For the text-containing cell, return its midpoint in [X, Y] coordinate format. 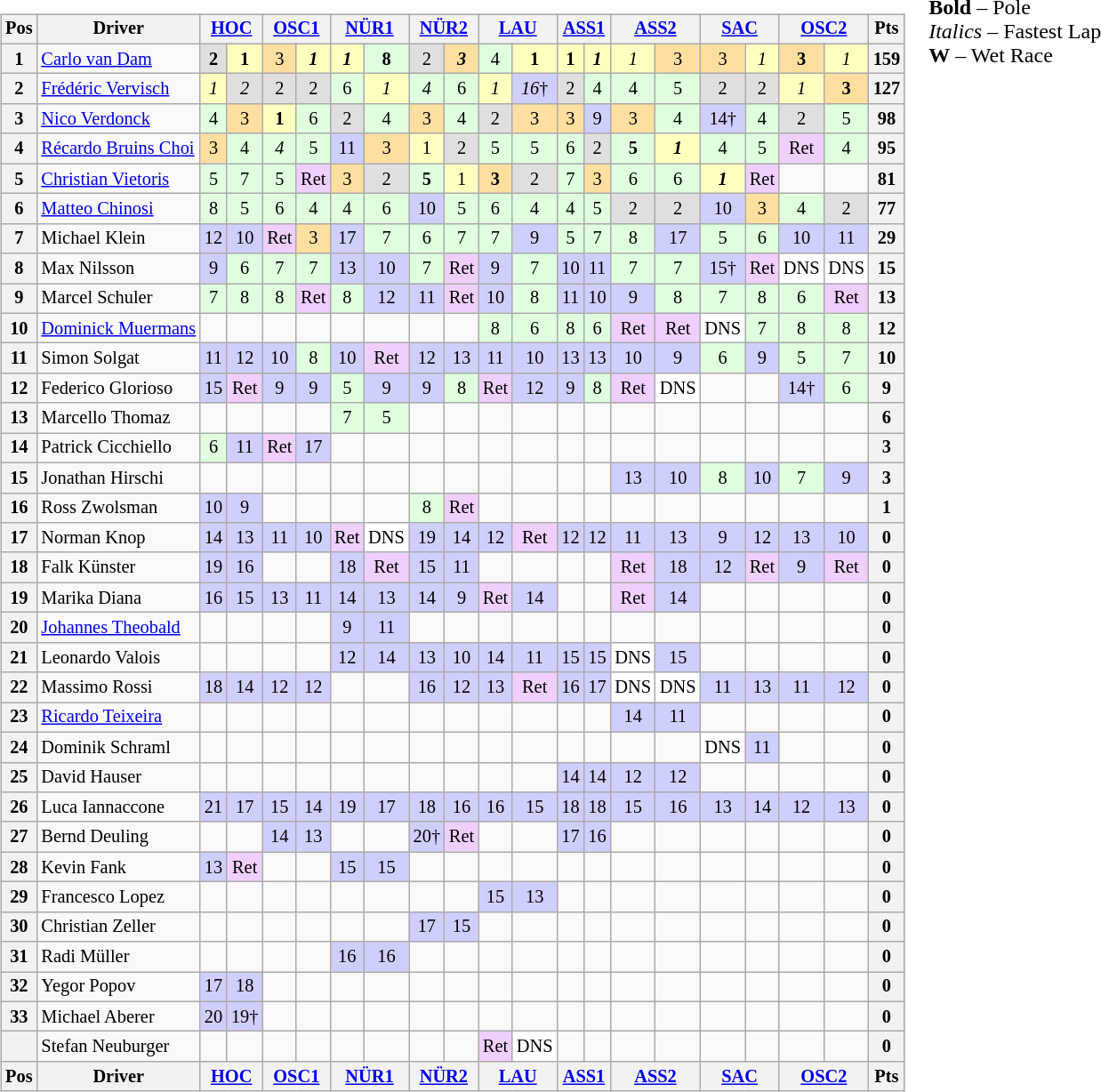
28 [19, 867]
98 [887, 119]
Ross Zwolsman [118, 508]
Christian Zeller [118, 927]
Marika Diana [118, 598]
77 [887, 209]
Récardo Bruins Choi [118, 149]
81 [887, 179]
Federico Glorioso [118, 389]
19† [245, 1016]
Frédéric Vervisch [118, 89]
Ricardo Teixeira [118, 718]
Leonardo Valois [118, 657]
Christian Vietoris [118, 179]
Norman Knop [118, 538]
23 [19, 718]
Radi Müller [118, 957]
26 [19, 807]
24 [19, 747]
32 [19, 987]
33 [19, 1016]
30 [19, 927]
27 [19, 837]
20† [427, 837]
159 [887, 59]
Simon Solgat [118, 358]
Johannes Theobald [118, 628]
95 [887, 149]
Nico Verdonck [118, 119]
Jonathan Hirschi [118, 478]
Michael Aberer [118, 1016]
Falk Künster [118, 567]
Marcel Schuler [118, 299]
Michael Klein [118, 238]
Massimo Rossi [118, 687]
Dominik Schraml [118, 747]
Matteo Chinosi [118, 209]
Marcello Thomaz [118, 418]
Luca Iannaccone [118, 807]
David Hauser [118, 777]
Carlo van Dam [118, 59]
15† [722, 269]
16† [534, 89]
Stefan Neuburger [118, 1047]
Patrick Cicchiello [118, 448]
25 [19, 777]
Max Nilsson [118, 269]
Kevin Fank [118, 867]
Yegor Popov [118, 987]
31 [19, 957]
22 [19, 687]
127 [887, 89]
Dominick Muermans [118, 328]
Francesco Lopez [118, 897]
Bernd Deuling [118, 837]
